Locate the cell with the specified text and output its (X, Y) center coordinate. 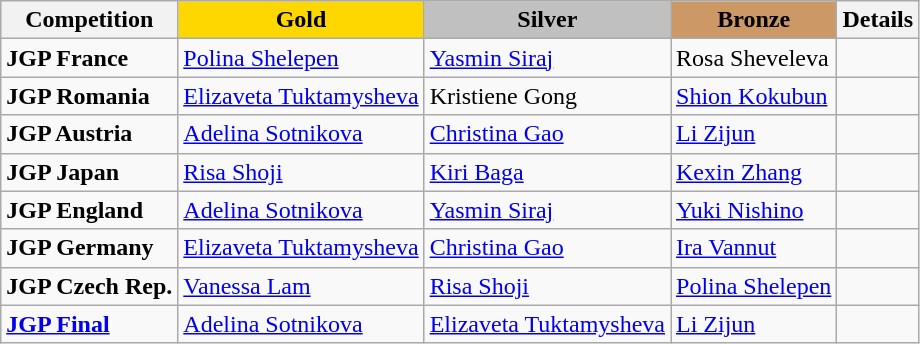
Competition (90, 20)
JGP Austria (90, 134)
Vanessa Lam (301, 286)
Rosa Sheveleva (753, 58)
Kiri Baga (547, 172)
Gold (301, 20)
Ira Vannut (753, 248)
JGP France (90, 58)
Shion Kokubun (753, 96)
JGP Germany (90, 248)
Kexin Zhang (753, 172)
Silver (547, 20)
Kristiene Gong (547, 96)
JGP Romania (90, 96)
JGP England (90, 210)
JGP Final (90, 324)
Bronze (753, 20)
Details (878, 20)
Yuki Nishino (753, 210)
JGP Japan (90, 172)
JGP Czech Rep. (90, 286)
